Search for the cell housing the specified text and yield its [x, y] center coordinate. 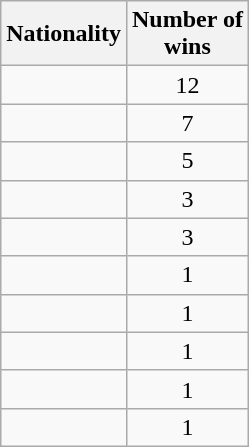
Number ofwins [187, 34]
5 [187, 161]
Nationality [64, 34]
7 [187, 123]
12 [187, 85]
